For the text-containing cell, return its midpoint in [x, y] coordinate format. 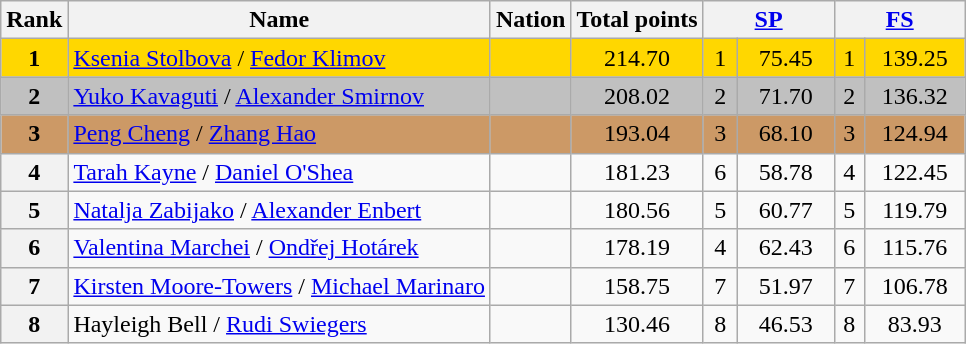
Name [280, 20]
46.53 [786, 324]
83.93 [914, 324]
181.23 [637, 172]
Rank [34, 20]
Valentina Marchei / Ondřej Hotárek [280, 248]
178.19 [637, 248]
Ksenia Stolbova / Fedor Klimov [280, 58]
Yuko Kavaguti / Alexander Smirnov [280, 96]
115.76 [914, 248]
124.94 [914, 134]
122.45 [914, 172]
208.02 [637, 96]
180.56 [637, 210]
Peng Cheng / Zhang Hao [280, 134]
68.10 [786, 134]
60.77 [786, 210]
136.32 [914, 96]
106.78 [914, 286]
Tarah Kayne / Daniel O'Shea [280, 172]
SP [768, 20]
139.25 [914, 58]
130.46 [637, 324]
Natalja Zabijako / Alexander Enbert [280, 210]
51.97 [786, 286]
75.45 [786, 58]
119.79 [914, 210]
Nation [530, 20]
214.70 [637, 58]
193.04 [637, 134]
58.78 [786, 172]
FS [900, 20]
Total points [637, 20]
71.70 [786, 96]
62.43 [786, 248]
158.75 [637, 286]
Hayleigh Bell / Rudi Swiegers [280, 324]
Kirsten Moore-Towers / Michael Marinaro [280, 286]
